Locate the cell with the specified text and output its [X, Y] center coordinate. 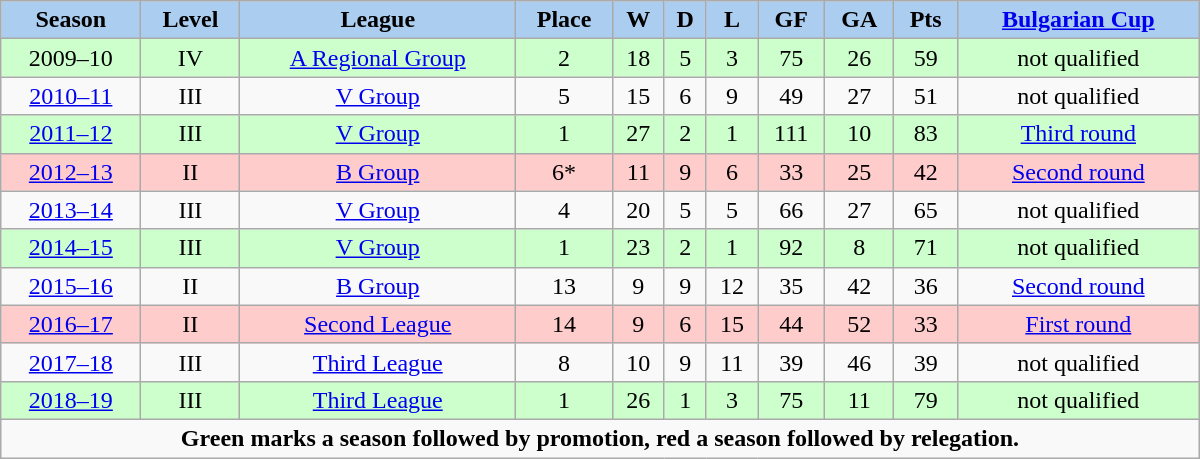
44 [792, 324]
2010–11 [71, 96]
GF [792, 20]
49 [792, 96]
Level [190, 20]
Second League [378, 324]
83 [926, 134]
46 [860, 362]
92 [792, 248]
111 [792, 134]
2014–15 [71, 248]
A Regional Group [378, 58]
23 [639, 248]
65 [926, 210]
2013–14 [71, 210]
L [732, 20]
2009–10 [71, 58]
2016–17 [71, 324]
GA [860, 20]
Place [564, 20]
Green marks a season followed by promotion, red a season followed by relegation. [600, 438]
66 [792, 210]
League [378, 20]
18 [639, 58]
First round [1078, 324]
D [685, 20]
Season [71, 20]
2017–18 [71, 362]
2012–13 [71, 172]
51 [926, 96]
52 [860, 324]
71 [926, 248]
4 [564, 210]
59 [926, 58]
35 [792, 286]
IV [190, 58]
14 [564, 324]
79 [926, 400]
2018–19 [71, 400]
12 [732, 286]
25 [860, 172]
Third round [1078, 134]
2011–12 [71, 134]
2015–16 [71, 286]
36 [926, 286]
Pts [926, 20]
20 [639, 210]
W [639, 20]
Bulgarian Cup [1078, 20]
6* [564, 172]
13 [564, 286]
